Detect which cell encompasses the target text, then output its (X, Y) center coordinate. 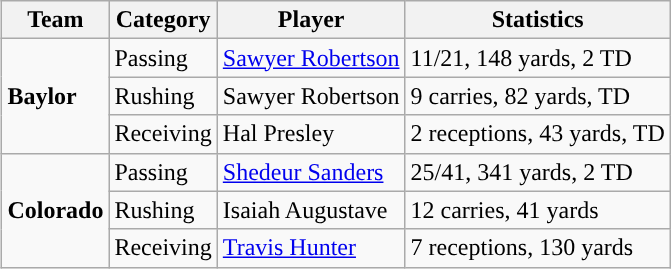
25/41, 341 yards, 2 TD (538, 172)
Isaiah Augustave (311, 210)
Player (311, 20)
11/21, 148 yards, 2 TD (538, 58)
Travis Hunter (311, 248)
Statistics (538, 20)
Baylor (56, 96)
Shedeur Sanders (311, 172)
Category (163, 20)
9 carries, 82 yards, TD (538, 96)
Team (56, 20)
12 carries, 41 yards (538, 210)
Hal Presley (311, 134)
2 receptions, 43 yards, TD (538, 134)
7 receptions, 130 yards (538, 248)
Colorado (56, 210)
